From the cell containing the given text, extract its center point as (x, y) coordinate. 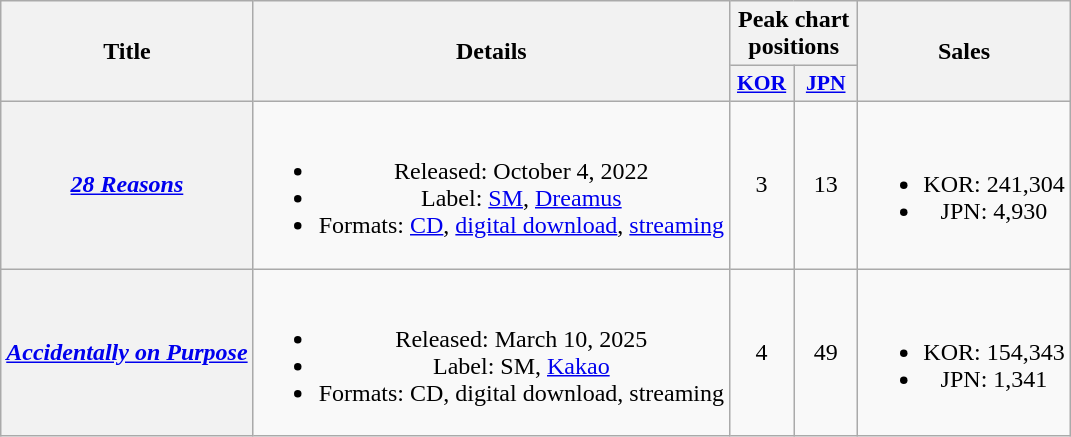
KOR (762, 84)
JPN (826, 84)
49 (826, 352)
Released: October 4, 2022Label: SM, DreamusFormats: CD, digital download, streaming (491, 184)
Sales (964, 52)
Released: March 10, 2025Label: SM, KakaoFormats: CD, digital download, streaming (491, 352)
4 (762, 352)
Peak chart positions (794, 34)
Title (127, 52)
13 (826, 184)
3 (762, 184)
28 Reasons (127, 184)
Accidentally on Purpose (127, 352)
KOR: 241,304JPN: 4,930 (964, 184)
KOR: 154,343JPN: 1,341 (964, 352)
Details (491, 52)
